Determine the (x, y) coordinate at the center of the cell enclosing the given text.  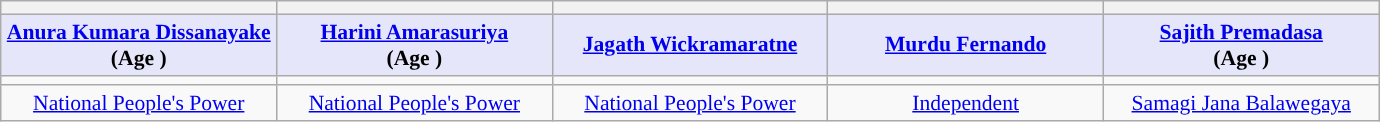
Independent (966, 104)
Sajith Premadasa(Age ) (1241, 44)
Harini Amarasuriya(Age ) (415, 44)
Jagath Wickramaratne (690, 44)
Murdu Fernando (966, 44)
Samagi Jana Balawegaya (1241, 104)
Anura Kumara Dissanayake(Age ) (139, 44)
